Pinpoint the cell where the given text exists, returning its (X, Y) midpoint coordinate. 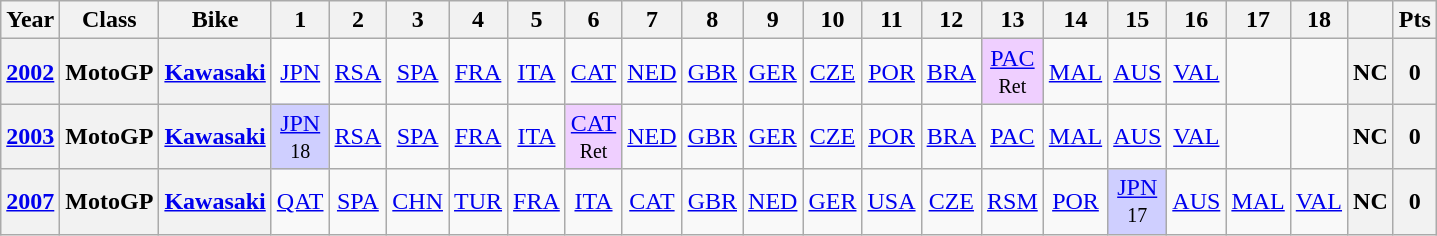
1 (300, 20)
2007 (30, 202)
PACRet (1013, 72)
4 (478, 20)
JPN (300, 72)
13 (1013, 20)
Year (30, 20)
6 (593, 20)
15 (1138, 20)
CATRet (593, 136)
10 (832, 20)
2 (358, 20)
9 (773, 20)
12 (951, 20)
16 (1196, 20)
RSM (1013, 202)
Bike (215, 20)
QAT (300, 202)
Class (110, 20)
JPN17 (1138, 202)
2003 (30, 136)
TUR (478, 202)
17 (1258, 20)
14 (1075, 20)
Pts (1414, 20)
JPN18 (300, 136)
CHN (418, 202)
11 (892, 20)
7 (652, 20)
USA (892, 202)
PAC (1013, 136)
8 (712, 20)
3 (418, 20)
5 (537, 20)
2002 (30, 72)
18 (1318, 20)
